Detect which cell encompasses the target text, then output its [X, Y] center coordinate. 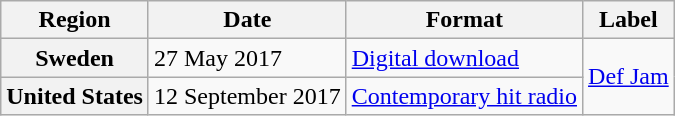
Format [464, 20]
Sweden [75, 58]
Region [75, 20]
Def Jam [629, 77]
Contemporary hit radio [464, 96]
12 September 2017 [247, 96]
Label [629, 20]
Date [247, 20]
United States [75, 96]
Digital download [464, 58]
27 May 2017 [247, 58]
